Capture the cell that displays the provided text and extract its [x, y] central coordinate. 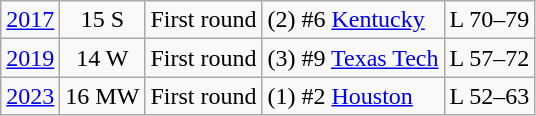
L 52–63 [490, 96]
2019 [30, 58]
2023 [30, 96]
16 MW [102, 96]
14 W [102, 58]
(2) #6 Kentucky [353, 20]
(3) #9 Texas Tech [353, 58]
15 S [102, 20]
(1) #2 Houston [353, 96]
L 57–72 [490, 58]
L 70–79 [490, 20]
2017 [30, 20]
